Extract the [X, Y] coordinate from the center of the cell holding the provided text.  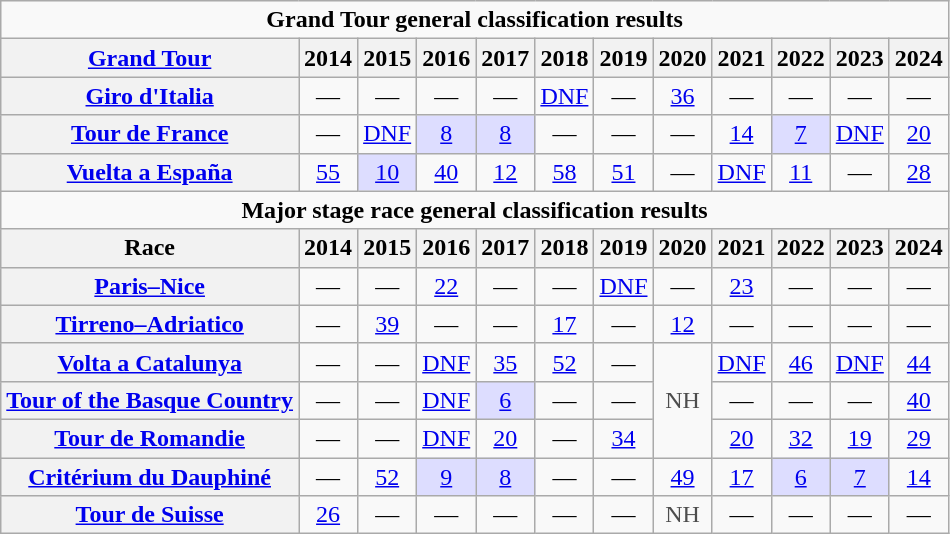
Grand Tour [150, 58]
9 [446, 477]
Tour de Romandie [150, 438]
Giro d'Italia [150, 96]
Volta a Catalunya [150, 362]
Tour de Suisse [150, 515]
Tirreno–Adriatico [150, 324]
35 [506, 362]
34 [624, 438]
19 [860, 438]
49 [682, 477]
44 [918, 362]
22 [446, 286]
51 [624, 172]
Major stage race general classification results [475, 210]
39 [388, 324]
Paris–Nice [150, 286]
11 [800, 172]
32 [800, 438]
36 [682, 96]
58 [564, 172]
Race [150, 248]
Vuelta a España [150, 172]
55 [328, 172]
Tour of the Basque Country [150, 400]
Grand Tour general classification results [475, 20]
28 [918, 172]
23 [742, 286]
Tour de France [150, 134]
Critérium du Dauphiné [150, 477]
46 [800, 362]
29 [918, 438]
26 [328, 515]
10 [388, 172]
